Capture the cell that displays the provided text and extract its [X, Y] central coordinate. 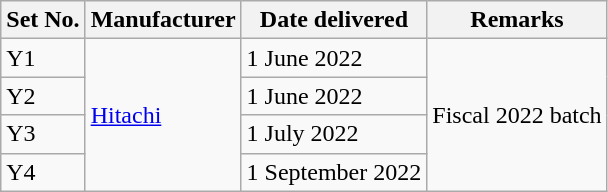
Y4 [43, 172]
Fiscal 2022 batch [517, 115]
Date delivered [334, 20]
Remarks [517, 20]
Y1 [43, 58]
1 September 2022 [334, 172]
Y3 [43, 134]
Set No. [43, 20]
Manufacturer [163, 20]
1 July 2022 [334, 134]
Y2 [43, 96]
Hitachi [163, 115]
